Search for the cell housing the specified text and yield its (X, Y) center coordinate. 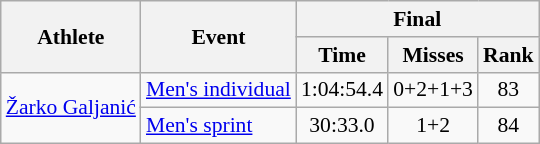
84 (508, 126)
1:04:54.4 (342, 90)
Final (418, 19)
Event (218, 36)
Žarko Galjanić (71, 108)
30:33.0 (342, 126)
1+2 (433, 126)
Athlete (71, 36)
83 (508, 90)
Misses (433, 55)
Men's individual (218, 90)
Time (342, 55)
0+2+1+3 (433, 90)
Rank (508, 55)
Men's sprint (218, 126)
